Pinpoint the cell where the given text exists, returning its (x, y) midpoint coordinate. 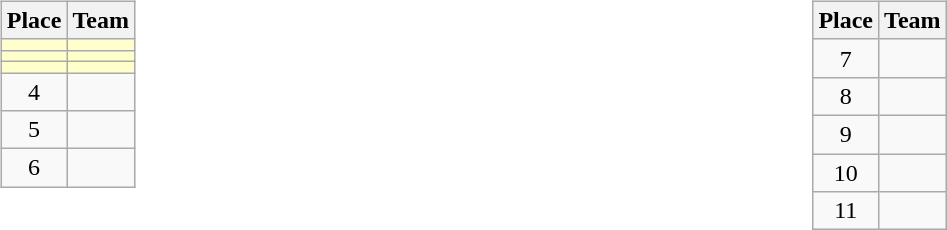
8 (846, 96)
4 (34, 91)
10 (846, 173)
5 (34, 130)
9 (846, 134)
6 (34, 168)
7 (846, 58)
11 (846, 211)
